Extract the [X, Y] coordinate from the center of the cell holding the provided text.  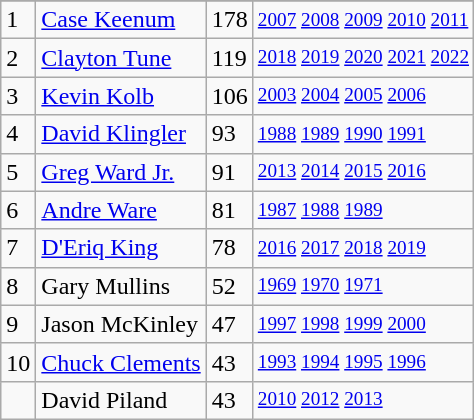
93 [230, 134]
119 [230, 58]
8 [18, 286]
3 [18, 96]
5 [18, 172]
52 [230, 286]
Jason McKinley [121, 324]
Gary Mullins [121, 286]
1 [18, 20]
Clayton Tune [121, 58]
78 [230, 248]
4 [18, 134]
Andre Ware [121, 210]
2016 2017 2018 2019 [363, 248]
David Piland [121, 400]
Chuck Clements [121, 362]
106 [230, 96]
D'Eriq King [121, 248]
81 [230, 210]
10 [18, 362]
2010 2012 2013 [363, 400]
6 [18, 210]
Greg Ward Jr. [121, 172]
1993 1994 1995 1996 [363, 362]
1969 1970 1971 [363, 286]
1988 1989 1990 1991 [363, 134]
2018 2019 2020 2021 2022 [363, 58]
2013 2014 2015 2016 [363, 172]
7 [18, 248]
178 [230, 20]
Case Keenum [121, 20]
David Klingler [121, 134]
2003 2004 2005 2006 [363, 96]
Kevin Kolb [121, 96]
9 [18, 324]
1987 1988 1989 [363, 210]
2 [18, 58]
91 [230, 172]
1997 1998 1999 2000 [363, 324]
2007 2008 2009 2010 2011 [363, 20]
47 [230, 324]
